For the text-containing cell, return its midpoint in (x, y) coordinate format. 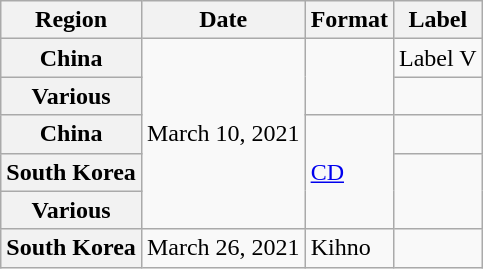
March 26, 2021 (223, 248)
Kihno (349, 248)
Label (438, 20)
March 10, 2021 (223, 134)
Format (349, 20)
Region (72, 20)
Date (223, 20)
Label V (438, 58)
CD (349, 172)
